Provide the [X, Y] coordinate of the cell's center where the given text is located.  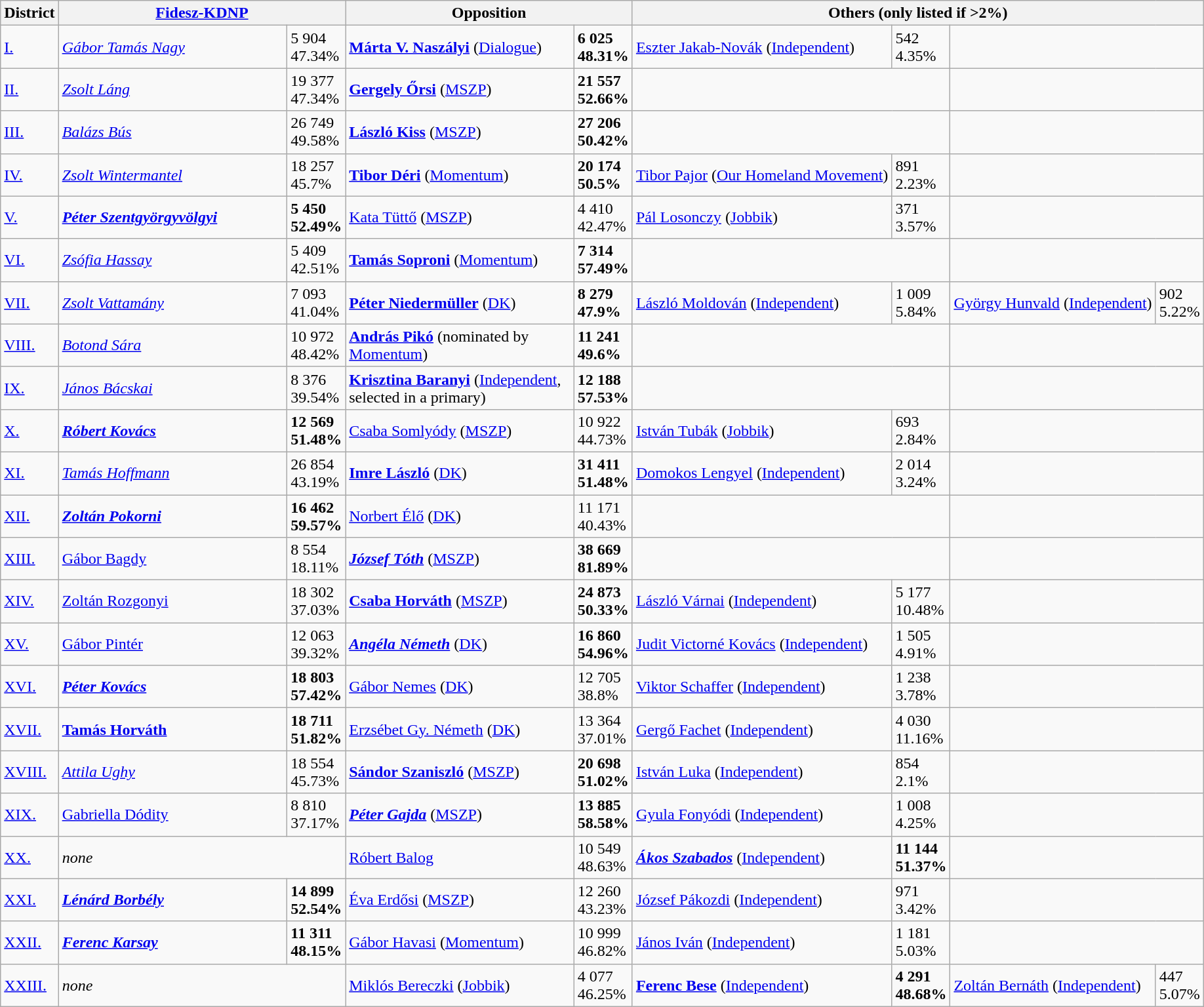
Gabriella Dódity [173, 814]
X. [30, 430]
János Iván (Independent) [762, 943]
1 0084.25% [921, 814]
Péter Gajda (MSZP) [460, 814]
18 80357.42% [316, 687]
VII. [30, 303]
Zsolt Vattamány [173, 303]
Attila Ughy [173, 772]
Gábor Nemes (DK) [460, 687]
10 54948.63% [603, 858]
Miklós Bereczki (Jobbik) [460, 985]
László Várnai (Independent) [762, 602]
I. [30, 47]
Péter Kovács [173, 687]
6 02548.31% [603, 47]
12 70538.8% [603, 687]
XIII. [30, 559]
Gábor Pintér [173, 644]
Viktor Schaffer (Independent) [762, 687]
Csaba Horváth (MSZP) [460, 602]
18 71151.82% [316, 729]
XII. [30, 515]
Lénárd Borbély [173, 899]
Gergely Őrsi (MSZP) [460, 89]
4 29148.68% [921, 985]
II. [30, 89]
Fidesz-KDNP [202, 13]
10 97248.42% [316, 345]
10 92244.73% [603, 430]
Tamás Hoffmann [173, 473]
9713.42% [921, 899]
Éva Erdősi (MSZP) [460, 899]
1 5054.91% [921, 644]
Zsolt Láng [173, 89]
8 81037.17% [316, 814]
József Tóth (MSZP) [460, 559]
11 31148.15% [316, 943]
XXIII. [30, 985]
Balázs Bús [173, 132]
13 88558.58% [603, 814]
András Pikó (nominated by Momentum) [460, 345]
19 37747.34% [316, 89]
Tamás Soproni (Momentum) [460, 260]
18 55445.73% [316, 772]
Tibor Pajor (Our Homeland Movement) [762, 174]
Imre László (DK) [460, 473]
Krisztina Baranyi (Independent, selected in a primary) [460, 388]
4 07746.25% [603, 985]
V. [30, 218]
Zoltán Bernáth (Independent) [1053, 985]
Márta V. Naszályi (Dialogue) [460, 47]
XXI. [30, 899]
Gyula Fonyódi (Independent) [762, 814]
26 85443.19% [316, 473]
16 86054.96% [603, 644]
Zoltán Rozgonyi [173, 602]
Csaba Somlyódy (MSZP) [460, 430]
854 2.1% [921, 772]
Gábor Tamás Nagy [173, 47]
10 99946.82% [603, 943]
11 17140.43% [603, 515]
2 0143.24% [921, 473]
7 09341.04% [316, 303]
Domokos Lengyel (Independent) [762, 473]
Kata Tüttő (MSZP) [460, 218]
11 24149.6% [603, 345]
Zsófia Hassay [173, 260]
8912.23% [921, 174]
Tamás Horváth [173, 729]
III. [30, 132]
Ferenc Bese (Independent) [762, 985]
1 2383.78% [921, 687]
Gábor Havasi (Momentum) [460, 943]
László Kiss (MSZP) [460, 132]
István Tubák (Jobbik) [762, 430]
Gábor Bagdy [173, 559]
5424.35% [921, 47]
District [30, 13]
18 25745.7% [316, 174]
XI. [30, 473]
Eszter Jakab-Novák (Independent) [762, 47]
Judit Victorné Kovács (Independent) [762, 644]
1 1815.03% [921, 943]
Erzsébet Gy. Németh (DK) [460, 729]
8 27947.9% [603, 303]
16 46259.57% [316, 515]
1 0095.84% [921, 303]
Norbert Élő (DK) [460, 515]
IV. [30, 174]
XV. [30, 644]
Róbert Balog [460, 858]
Others (only listed if >2%) [918, 13]
Sándor Szaniszló (MSZP) [460, 772]
12 56951.48% [316, 430]
XX. [30, 858]
18 30237.03% [316, 602]
5 40942.51% [316, 260]
20 69851.02% [603, 772]
4475.07% [1179, 985]
György Hunvald (Independent) [1053, 303]
XIV. [30, 602]
5 45052.49% [316, 218]
31 41151.48% [603, 473]
József Pákozdi (Independent) [762, 899]
8 37639.54% [316, 388]
János Bácskai [173, 388]
XVI. [30, 687]
Gergő Fachet (Independent) [762, 729]
6932.84% [921, 430]
Péter Szentgyörgyvölgyi [173, 218]
XXII. [30, 943]
Zsolt Wintermantel [173, 174]
Opposition [489, 13]
9025.22% [1179, 303]
Tibor Déri (Momentum) [460, 174]
5 17710.48% [921, 602]
8 55418.11% [316, 559]
14 89952.54% [316, 899]
24 87350.33% [603, 602]
38 66981.89% [603, 559]
13 36437.01% [603, 729]
Botond Sára [173, 345]
XVIII. [30, 772]
12 26043.23% [603, 899]
Angéla Németh (DK) [460, 644]
21 55752.66% [603, 89]
Róbert Kovács [173, 430]
27 20650.42% [603, 132]
XIX. [30, 814]
VIII. [30, 345]
4 41042.47% [603, 218]
4 03011.16% [921, 729]
Ákos Szabados (Independent) [762, 858]
20 17450.5% [603, 174]
Péter Niedermüller (DK) [460, 303]
12 06339.32% [316, 644]
Ferenc Karsay [173, 943]
5 90447.34% [316, 47]
István Luka (Independent) [762, 772]
VI. [30, 260]
26 74949.58% [316, 132]
11 14451.37% [921, 858]
Pál Losonczy (Jobbik) [762, 218]
7 31457.49% [603, 260]
XVII. [30, 729]
Zoltán Pokorni [173, 515]
IX. [30, 388]
László Moldován (Independent) [762, 303]
12 18857.53% [603, 388]
3713.57% [921, 218]
